Provide the [X, Y] coordinate of the cell's center where the given text is located.  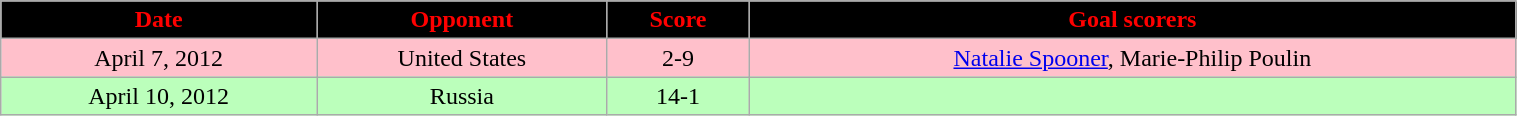
2-9 [678, 58]
April 7, 2012 [159, 58]
Natalie Spooner, Marie-Philip Poulin [1132, 58]
Opponent [462, 20]
Date [159, 20]
14-1 [678, 96]
Score [678, 20]
Russia [462, 96]
Goal scorers [1132, 20]
United States [462, 58]
April 10, 2012 [159, 96]
